Pinpoint the cell where the given text exists, returning its (x, y) midpoint coordinate. 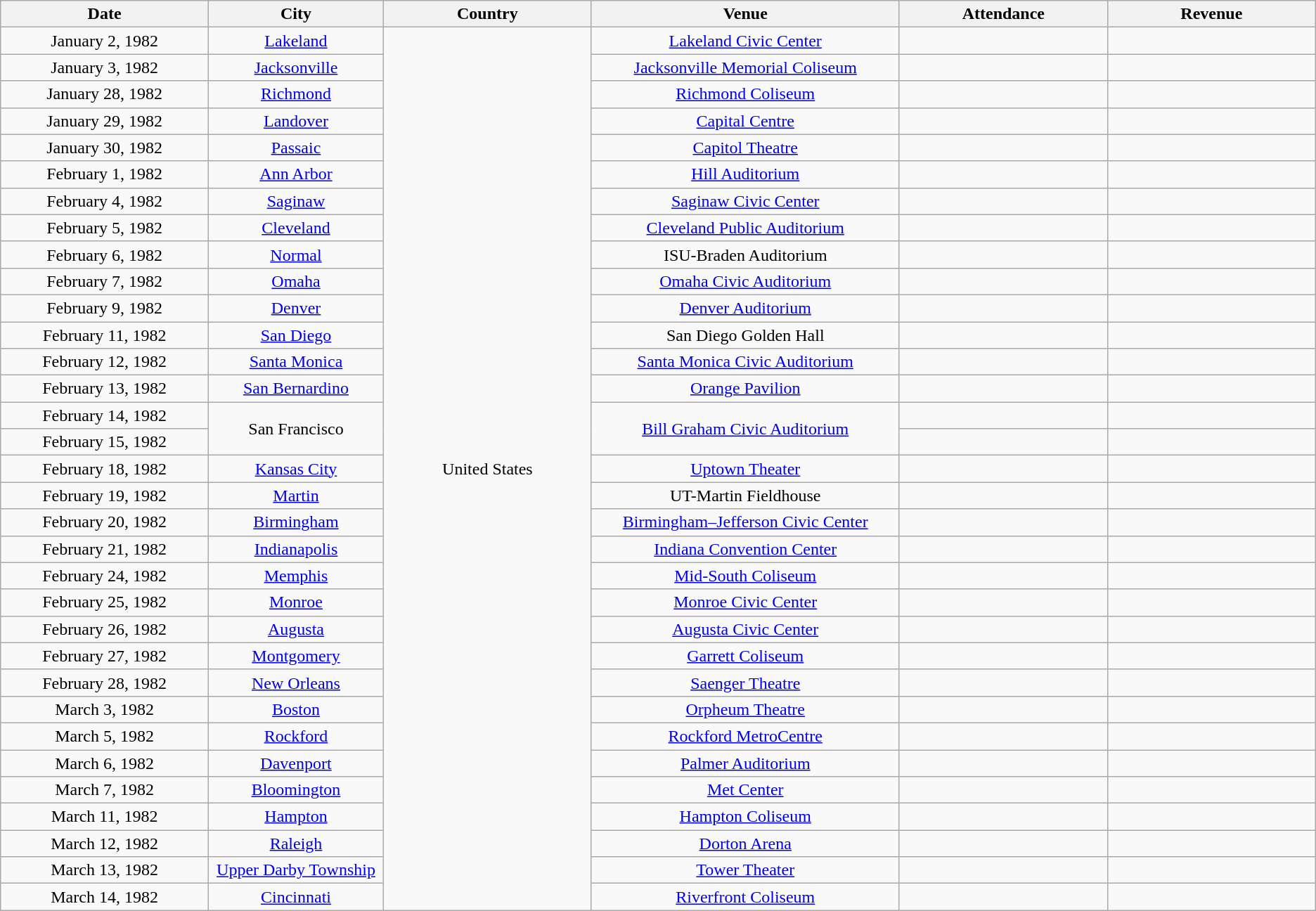
Augusta (295, 629)
February 20, 1982 (105, 522)
March 7, 1982 (105, 790)
Monroe Civic Center (745, 602)
Revenue (1211, 14)
February 1, 1982 (105, 174)
Ann Arbor (295, 174)
February 9, 1982 (105, 308)
Jacksonville Memorial Coliseum (745, 67)
Garrett Coliseum (745, 656)
Upper Darby Township (295, 870)
January 3, 1982 (105, 67)
February 25, 1982 (105, 602)
Indiana Convention Center (745, 549)
Omaha Civic Auditorium (745, 281)
Saenger Theatre (745, 683)
January 28, 1982 (105, 94)
Denver (295, 308)
Indianapolis (295, 549)
Omaha (295, 281)
Raleigh (295, 844)
Capital Centre (745, 121)
March 12, 1982 (105, 844)
Davenport (295, 763)
January 2, 1982 (105, 41)
March 11, 1982 (105, 817)
Jacksonville (295, 67)
ISU-Braden Auditorium (745, 254)
Country (488, 14)
San Diego Golden Hall (745, 335)
February 18, 1982 (105, 469)
Lakeland (295, 41)
Monroe (295, 602)
Saginaw Civic Center (745, 201)
Cincinnati (295, 897)
Denver Auditorium (745, 308)
Date (105, 14)
Santa Monica (295, 362)
Rockford (295, 736)
Tower Theater (745, 870)
February 27, 1982 (105, 656)
February 19, 1982 (105, 496)
February 6, 1982 (105, 254)
Landover (295, 121)
February 14, 1982 (105, 415)
City (295, 14)
Met Center (745, 790)
Montgomery (295, 656)
Kansas City (295, 469)
Capitol Theatre (745, 148)
Lakeland Civic Center (745, 41)
February 24, 1982 (105, 576)
San Bernardino (295, 389)
February 11, 1982 (105, 335)
Richmond (295, 94)
Saginaw (295, 201)
Dorton Arena (745, 844)
Orpheum Theatre (745, 709)
Birmingham–Jefferson Civic Center (745, 522)
Hampton Coliseum (745, 817)
March 3, 1982 (105, 709)
February 7, 1982 (105, 281)
January 30, 1982 (105, 148)
March 13, 1982 (105, 870)
Cleveland (295, 228)
Riverfront Coliseum (745, 897)
January 29, 1982 (105, 121)
Memphis (295, 576)
Venue (745, 14)
Boston (295, 709)
February 26, 1982 (105, 629)
Hill Auditorium (745, 174)
Mid-South Coliseum (745, 576)
February 21, 1982 (105, 549)
New Orleans (295, 683)
Santa Monica Civic Auditorium (745, 362)
March 14, 1982 (105, 897)
San Francisco (295, 429)
February 28, 1982 (105, 683)
February 4, 1982 (105, 201)
March 5, 1982 (105, 736)
Passaic (295, 148)
UT-Martin Fieldhouse (745, 496)
February 15, 1982 (105, 442)
February 5, 1982 (105, 228)
Bloomington (295, 790)
Orange Pavilion (745, 389)
San Diego (295, 335)
Rockford MetroCentre (745, 736)
Palmer Auditorium (745, 763)
Uptown Theater (745, 469)
Birmingham (295, 522)
February 12, 1982 (105, 362)
Hampton (295, 817)
Martin (295, 496)
February 13, 1982 (105, 389)
Cleveland Public Auditorium (745, 228)
Attendance (1003, 14)
Bill Graham Civic Auditorium (745, 429)
United States (488, 469)
Richmond Coliseum (745, 94)
March 6, 1982 (105, 763)
Augusta Civic Center (745, 629)
Normal (295, 254)
